Locate the cell with the specified text and output its (X, Y) center coordinate. 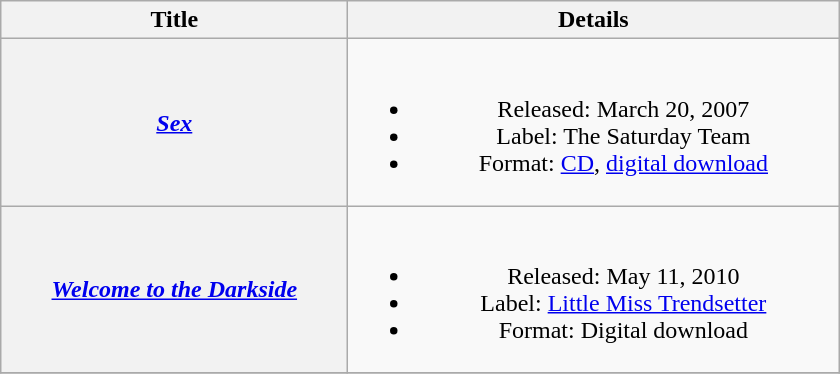
Released: May 11, 2010Label: Little Miss TrendsetterFormat: Digital download (594, 290)
Released: March 20, 2007Label: The Saturday TeamFormat: CD, digital download (594, 122)
Details (594, 20)
Sex (174, 122)
Title (174, 20)
Welcome to the Darkside (174, 290)
